Return the [X, Y] coordinate for the center point of the cell that contains the specified text.  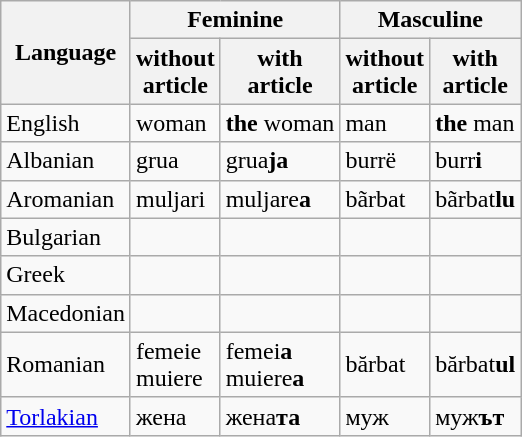
woman [175, 123]
muljari [175, 199]
the man [476, 123]
English [66, 123]
Masculine [430, 20]
the woman [280, 123]
Torlakian [66, 416]
burri [476, 161]
Romanian [66, 364]
muljarea [280, 199]
burrë [385, 161]
Language [66, 52]
bărbatul [476, 364]
Macedonian [66, 313]
bãrbat [385, 199]
Feminine [234, 20]
жена [175, 416]
мужът [476, 416]
Greek [66, 275]
Aromanian [66, 199]
Albanian [66, 161]
муж [385, 416]
femeiamuierea [280, 364]
man [385, 123]
bărbat [385, 364]
gruaja [280, 161]
bãrbatlu [476, 199]
femeiemuiere [175, 364]
Bulgarian [66, 237]
grua [175, 161]
жената [280, 416]
